Determine the [X, Y] coordinate at the center of the cell enclosing the given text.  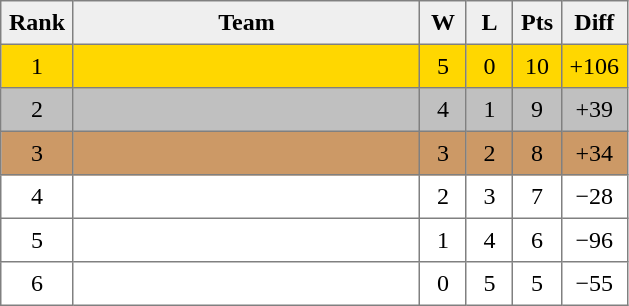
10 [537, 66]
−96 [594, 240]
+34 [594, 153]
Diff [594, 23]
8 [537, 153]
W [443, 23]
+106 [594, 66]
7 [537, 197]
+39 [594, 110]
Rank [38, 23]
−28 [594, 197]
L [489, 23]
Pts [537, 23]
9 [537, 110]
−55 [594, 284]
Team [246, 23]
